Find where the given text appears and provide that cell's center as (X, Y) coordinate. 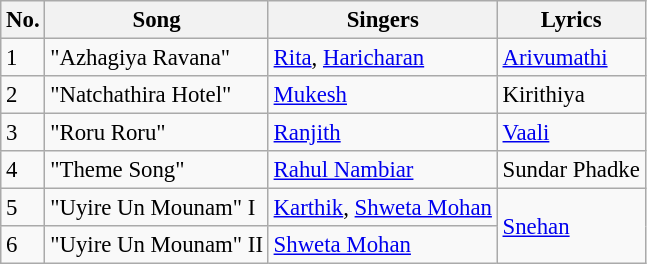
Sundar Phadke (571, 170)
Song (156, 20)
Snehan (571, 226)
No. (23, 20)
3 (23, 133)
Shweta Mohan (382, 245)
Rahul Nambiar (382, 170)
5 (23, 208)
Lyrics (571, 20)
Karthik, Shweta Mohan (382, 208)
Vaali (571, 133)
"Natchathira Hotel" (156, 95)
"Theme Song" (156, 170)
Ranjith (382, 133)
"Uyire Un Mounam" II (156, 245)
Mukesh (382, 95)
"Roru Roru" (156, 133)
"Azhagiya Ravana" (156, 58)
"Uyire Un Mounam" I (156, 208)
6 (23, 245)
2 (23, 95)
1 (23, 58)
Rita, Haricharan (382, 58)
Singers (382, 20)
Kirithiya (571, 95)
Arivumathi (571, 58)
4 (23, 170)
